Find where the given text appears and provide that cell's center as [x, y] coordinate. 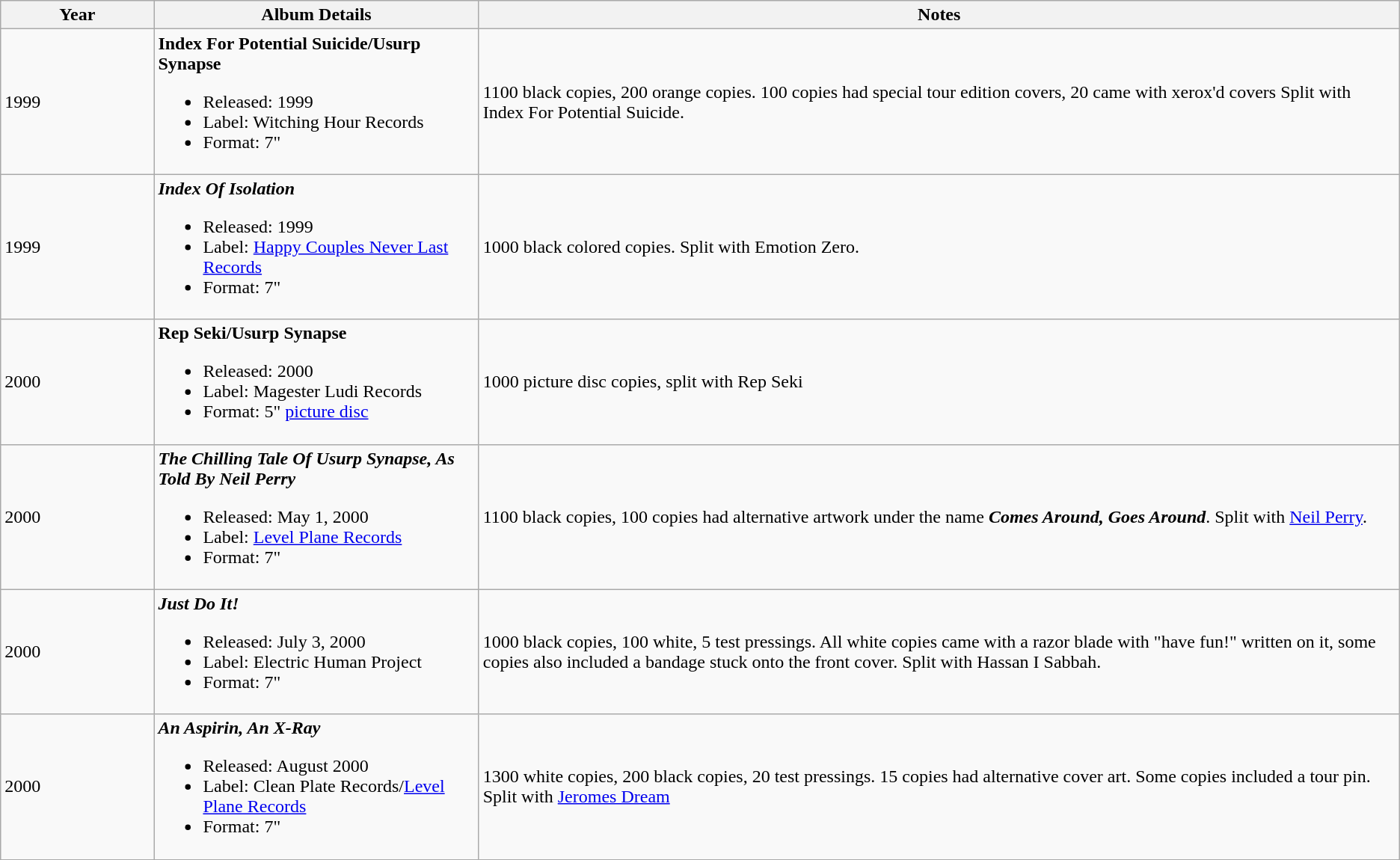
Year [78, 15]
1000 black colored copies. Split with Emotion Zero. [939, 247]
1000 picture disc copies, split with Rep Seki [939, 381]
1100 black copies, 200 orange copies. 100 copies had special tour edition covers, 20 came with xerox'd covers Split with Index For Potential Suicide. [939, 102]
Index Of IsolationReleased: 1999Label: Happy Couples Never Last RecordsFormat: 7" [316, 247]
1100 black copies, 100 copies had alternative artwork under the name Comes Around, Goes Around. Split with Neil Perry. [939, 517]
Just Do It!Released: July 3, 2000Label: Electric Human ProjectFormat: 7" [316, 652]
Rep Seki/Usurp SynapseReleased: 2000Label: Magester Ludi RecordsFormat: 5" picture disc [316, 381]
Index For Potential Suicide/Usurp SynapseReleased: 1999Label: Witching Hour RecordsFormat: 7" [316, 102]
Album Details [316, 15]
The Chilling Tale Of Usurp Synapse, As Told By Neil PerryReleased: May 1, 2000Label: Level Plane RecordsFormat: 7" [316, 517]
An Aspirin, An X-RayReleased: August 2000Label: Clean Plate Records/Level Plane RecordsFormat: 7" [316, 787]
Notes [939, 15]
